Find where the given text appears and provide that cell's center as [X, Y] coordinate. 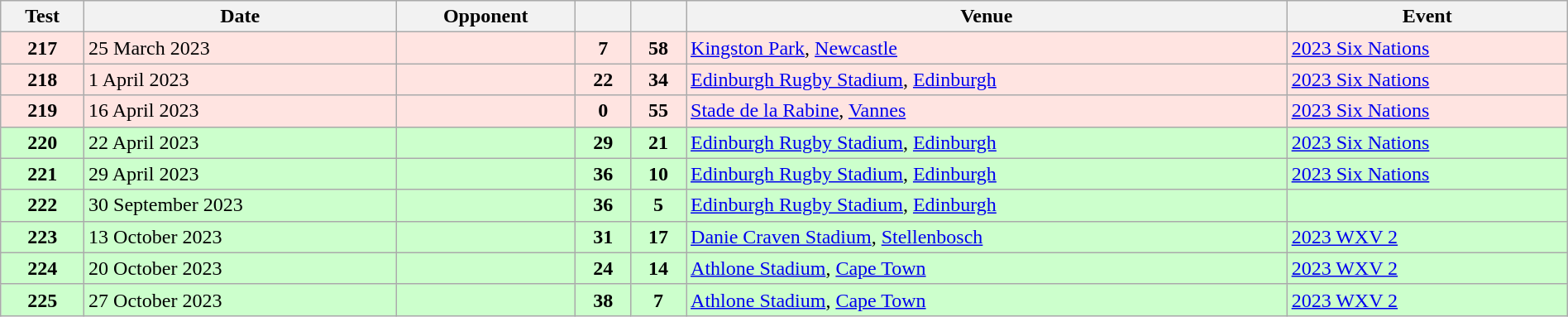
29 April 2023 [240, 174]
Stade de la Rabine, Vannes [987, 111]
1 April 2023 [240, 79]
30 September 2023 [240, 205]
20 October 2023 [240, 268]
Kingston Park, Newcastle [987, 48]
34 [658, 79]
222 [43, 205]
Venue [987, 17]
25 March 2023 [240, 48]
55 [658, 111]
219 [43, 111]
Test [43, 17]
Date [240, 17]
224 [43, 268]
22 [604, 79]
Event [1427, 17]
13 October 2023 [240, 237]
24 [604, 268]
Opponent [486, 17]
29 [604, 142]
225 [43, 300]
Danie Craven Stadium, Stellenbosch [987, 237]
58 [658, 48]
220 [43, 142]
21 [658, 142]
0 [604, 111]
10 [658, 174]
17 [658, 237]
223 [43, 237]
38 [604, 300]
27 October 2023 [240, 300]
14 [658, 268]
31 [604, 237]
218 [43, 79]
221 [43, 174]
16 April 2023 [240, 111]
5 [658, 205]
22 April 2023 [240, 142]
217 [43, 48]
